Return (X, Y) of the center of cell containing provided text 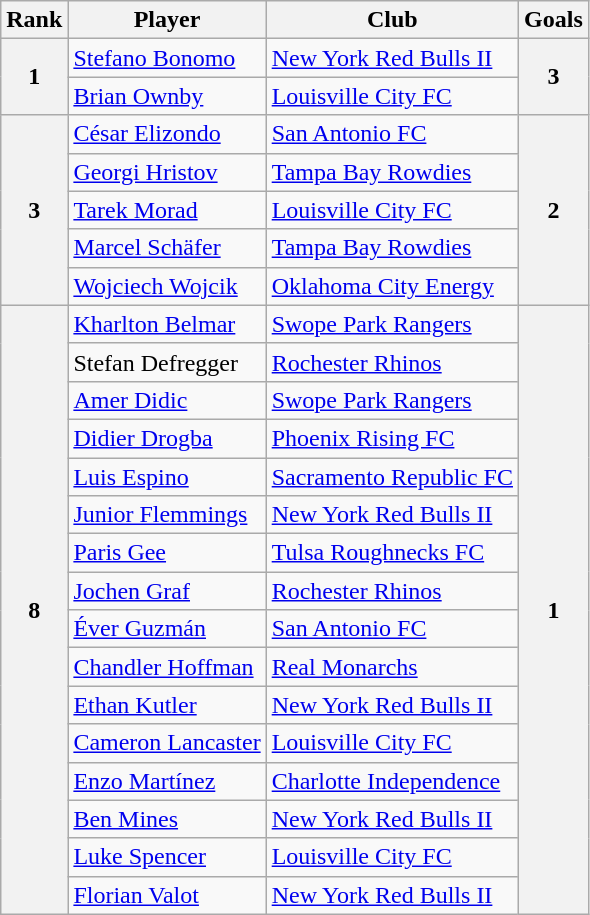
César Elizondo (167, 134)
Sacramento Republic FC (392, 477)
Goals (554, 20)
Jochen Graf (167, 591)
Phoenix Rising FC (392, 438)
2 (554, 210)
Brian Ownby (167, 96)
Ethan Kutler (167, 705)
Real Monarchs (392, 667)
Paris Gee (167, 553)
Stefan Defregger (167, 362)
Tarek Morad (167, 210)
Marcel Schäfer (167, 248)
Amer Didic (167, 400)
Georgi Hristov (167, 172)
Player (167, 20)
Florian Valot (167, 895)
Chandler Hoffman (167, 667)
Club (392, 20)
Luis Espino (167, 477)
Wojciech Wojcik (167, 286)
Cameron Lancaster (167, 743)
Rank (34, 20)
Tulsa Roughnecks FC (392, 553)
Didier Drogba (167, 438)
Luke Spencer (167, 857)
8 (34, 610)
Enzo Martínez (167, 781)
Éver Guzmán (167, 629)
Ben Mines (167, 819)
Kharlton Belmar (167, 324)
Charlotte Independence (392, 781)
Stefano Bonomo (167, 58)
Junior Flemmings (167, 515)
Oklahoma City Energy (392, 286)
